From the cell containing the given text, extract its center point as [x, y] coordinate. 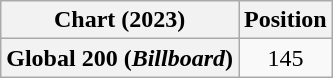
Chart (2023) [120, 20]
Position [285, 20]
145 [285, 58]
Global 200 (Billboard) [120, 58]
